Output the [x, y] coordinate of the center of the cell containing the given text.  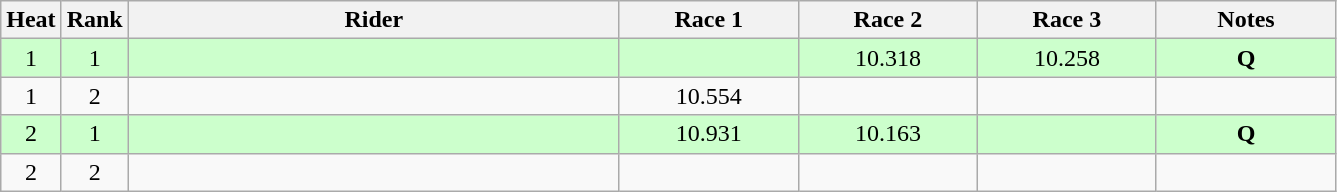
Race 2 [888, 20]
Rider [374, 20]
Race 3 [1066, 20]
10.258 [1066, 58]
Race 1 [708, 20]
Heat [31, 20]
Rank [94, 20]
10.163 [888, 134]
10.318 [888, 58]
Notes [1246, 20]
10.554 [708, 96]
10.931 [708, 134]
